Search for the cell housing the specified text and yield its [X, Y] center coordinate. 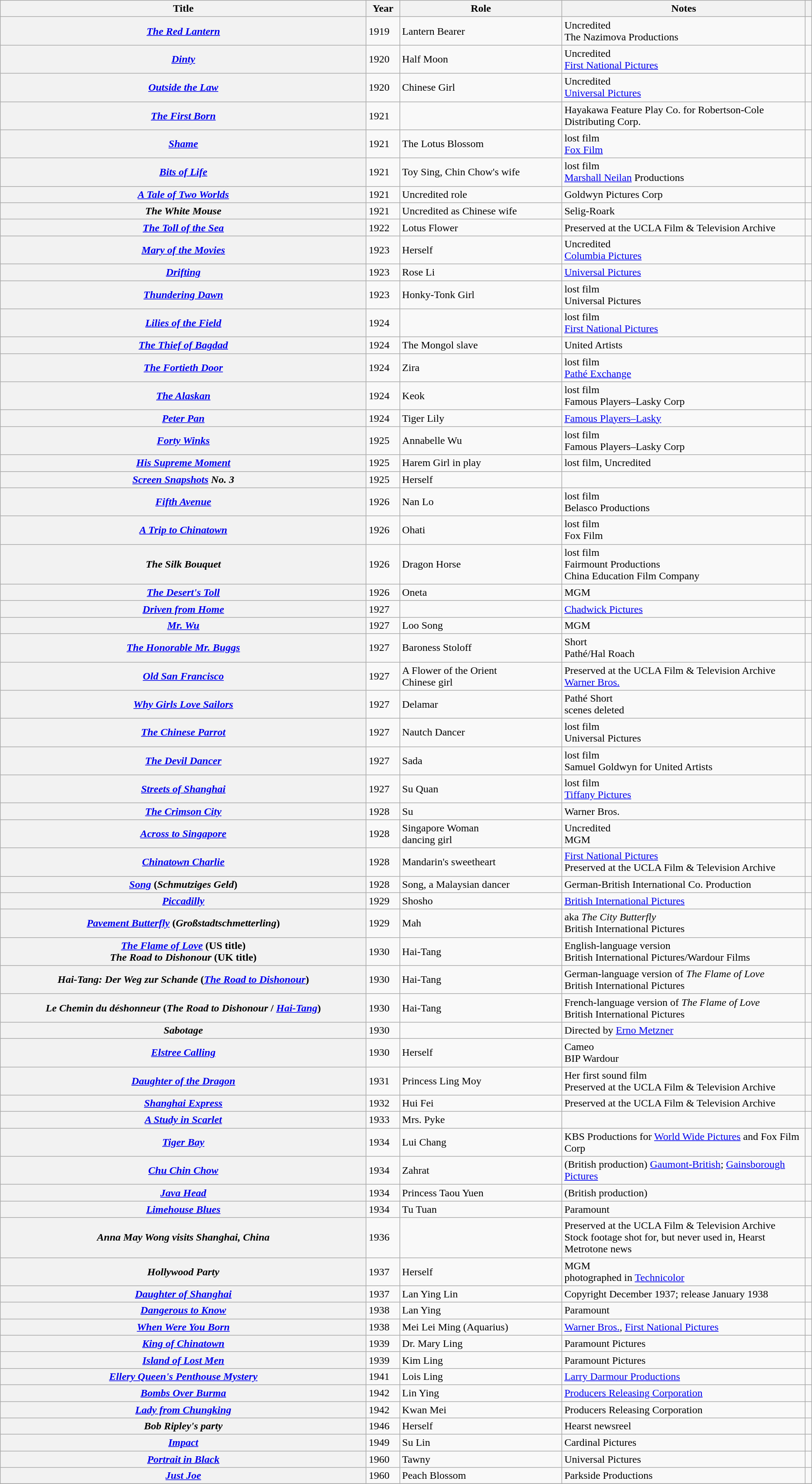
Ohati [481, 530]
Shanghai Express [183, 1103]
Lui Chang [481, 1142]
Mei Lei Ming (Aquarius) [481, 1327]
Java Head [183, 1193]
(British production) Gaumont-British; Gainsborough Pictures [684, 1171]
Preserved at the UCLA Film & Television Archive Warner Bros. [684, 676]
lost film, Uncredited [684, 463]
German-British International Co. Production [684, 884]
Tiger Lily [481, 418]
Lois Ling [481, 1376]
Drifting [183, 272]
Lotus Flower [481, 227]
The Red Lantern [183, 31]
1949 [383, 1443]
Mrs. Pyke [481, 1120]
Just Joe [183, 1476]
Tiger Bay [183, 1142]
Directed by Erno Metzner [684, 1030]
Zahrat [481, 1171]
The Alaskan [183, 396]
Lan Ying Lin [481, 1294]
Pathé Short scenes deleted [684, 705]
Shosho [481, 901]
The Flame of Love (US title)The Road to Dishonour (UK title) [183, 951]
Outside the Law [183, 88]
UncreditedFirst National Pictures [684, 59]
Cardinal Pictures [684, 1443]
Dragon Horse [481, 564]
Nautch Dancer [481, 732]
English-language versionBritish International Pictures/Wardour Films [684, 951]
1936 [383, 1238]
Fifth Avenue [183, 502]
Half Moon [481, 59]
(British production) [684, 1193]
UncreditedThe Nazimova Productions [684, 31]
Hayakawa Feature Play Co. for Robertson-Cole Distributing Corp. [684, 115]
Old San Francisco [183, 676]
His Supreme Moment [183, 463]
Sada [481, 761]
Bombs Over Burma [183, 1393]
Princess Taou Yuen [481, 1193]
Chinese Girl [481, 88]
Tu Tuan [481, 1209]
The Crimson City [183, 811]
KBS Productions for World Wide Pictures and Fox Film Corp [684, 1142]
Lin Ying [481, 1393]
Daughter of the Dragon [183, 1080]
1922 [383, 227]
lost filmTiffany Pictures [684, 789]
Annabelle Wu [481, 441]
UncreditedMGM [684, 834]
Princess Ling Moy [481, 1080]
Nan Lo [481, 502]
Title [183, 9]
Lilies of the Field [183, 323]
Across to Singapore [183, 834]
Keok [481, 396]
Thundering Dawn [183, 294]
Screen Snapshots No. 3 [183, 479]
Chadwick Pictures [684, 609]
Mandarin's sweetheart [481, 862]
Delamar [481, 705]
Hai-Tang: Der Weg zur Schande (The Road to Dishonour) [183, 980]
Dr. Mary Ling [481, 1343]
1941 [383, 1376]
Chinatown Charlie [183, 862]
Song (Schmutziges Geld) [183, 884]
Larry Darmour Productions [684, 1376]
Copyright December 1937; release January 1938 [684, 1294]
Goldwyn Pictures Corp [684, 194]
King of Chinatown [183, 1343]
Chu Chin Chow [183, 1171]
Her first sound filmPreserved at the UCLA Film & Television Archive [684, 1080]
French-language version of The Flame of LoveBritish International Pictures [684, 1008]
Harem Girl in play [481, 463]
First National PicturesPreserved at the UCLA Film & Television Archive [684, 862]
Anna May Wong visits Shanghai, China [183, 1238]
The Desert's Toll [183, 592]
ShortPathé/Hal Roach [684, 647]
Uncredited as Chinese wife [481, 211]
Role [481, 9]
Lan Ying [481, 1310]
Kim Ling [481, 1360]
Sabotage [183, 1030]
British International Pictures [684, 901]
Loo Song [481, 625]
Su Lin [481, 1443]
A Tale of Two Worlds [183, 194]
Bob Ripley's party [183, 1426]
Island of Lost Men [183, 1360]
Famous Players–Lasky [684, 418]
Portrait in Black [183, 1459]
Hollywood Party [183, 1271]
1933 [383, 1120]
1919 [383, 31]
Selig-Roark [684, 211]
Su [481, 811]
The Honorable Mr. Buggs [183, 647]
UncreditedUniversal Pictures [684, 88]
Lady from Chungking [183, 1410]
A Study in Scarlet [183, 1120]
The Fortieth Door [183, 368]
The White Mouse [183, 211]
lost filmPathé Exchange [684, 368]
Warner Bros., First National Pictures [684, 1327]
UncreditedColumbia Pictures [684, 250]
Limehouse Blues [183, 1209]
The First Born [183, 115]
Su Quan [481, 789]
Elstree Calling [183, 1053]
Toy Sing, Chin Chow's wife [481, 172]
Impact [183, 1443]
United Artists [684, 345]
Oneta [481, 592]
Uncredited role [481, 194]
Dangerous to Know [183, 1310]
The Silk Bouquet [183, 564]
lost filmSamuel Goldwyn for United Artists [684, 761]
Mr. Wu [183, 625]
Bits of Life [183, 172]
Song, a Malaysian dancer [481, 884]
Driven from Home [183, 609]
Forty Winks [183, 441]
Honky-Tonk Girl [481, 294]
lost filmFirst National Pictures [684, 323]
1946 [383, 1426]
1932 [383, 1103]
MGMphotographed in Technicolor [684, 1271]
Parkside Productions [684, 1476]
Mah [481, 923]
Tawny [481, 1459]
lost filmFairmount ProductionsChina Education Film Company [684, 564]
Baroness Stoloff [481, 647]
German-language version of The Flame of LoveBritish International Pictures [684, 980]
1931 [383, 1080]
lost filmMarshall Neilan Productions [684, 172]
lost filmBelasco Productions [684, 502]
Preserved at the UCLA Film & Television ArchiveStock footage shot for, but never used in, Hearst Metrotone news [684, 1238]
A Trip to Chinatown [183, 530]
Mary of the Movies [183, 250]
The Chinese Parrot [183, 732]
The Thief of Bagdad [183, 345]
The Lotus Blossom [481, 144]
Notes [684, 9]
CameoBIP Wardour [684, 1053]
Rose Li [481, 272]
Zira [481, 368]
The Mongol slave [481, 345]
When Were You Born [183, 1327]
Piccadilly [183, 901]
Year [383, 9]
Le Chemin du déshonneur (The Road to Dishonour / Hai-Tang) [183, 1008]
Daughter of Shanghai [183, 1294]
Dinty [183, 59]
Kwan Mei [481, 1410]
Peach Blossom [481, 1476]
Warner Bros. [684, 811]
Pavement Butterfly (Großstadtschmetterling) [183, 923]
A Flower of the OrientChinese girl [481, 676]
Shame [183, 144]
aka The City ButterflyBritish International Pictures [684, 923]
Ellery Queen's Penthouse Mystery [183, 1376]
The Devil Dancer [183, 761]
Why Girls Love Sailors [183, 705]
Peter Pan [183, 418]
The Toll of the Sea [183, 227]
Streets of Shanghai [183, 789]
Hearst newsreel [684, 1426]
Lantern Bearer [481, 31]
Singapore Womandancing girl [481, 834]
Hui Fei [481, 1103]
